Output the (x, y) coordinate of the center of the cell containing the given text.  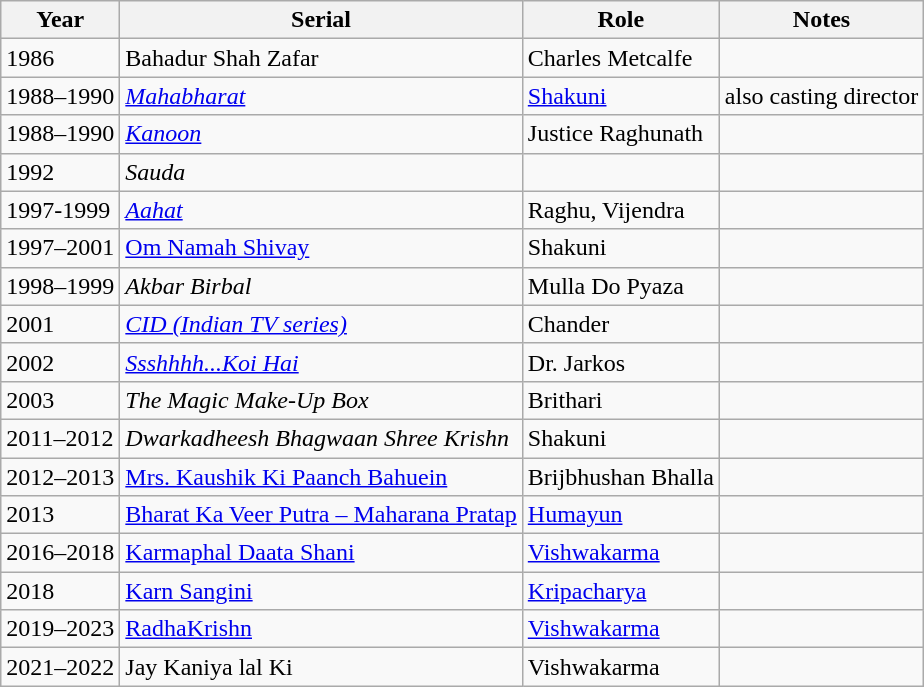
1986 (60, 58)
1997–2001 (60, 248)
2003 (60, 400)
Bahadur Shah Zafar (321, 58)
Aahat (321, 210)
Brijbhushan Bhalla (620, 477)
2012–2013 (60, 477)
Role (620, 20)
2021–2022 (60, 667)
Jay Kaniya lal Ki (321, 667)
2016–2018 (60, 553)
Mahabharat (321, 96)
Om Namah Shivay (321, 248)
Notes (821, 20)
RadhaKrishn (321, 629)
Serial (321, 20)
1998–1999 (60, 286)
Chander (620, 324)
Raghu, Vijendra (620, 210)
Bharat Ka Veer Putra – Maharana Pratap (321, 515)
Justice Raghunath (620, 134)
Charles Metcalfe (620, 58)
Year (60, 20)
Mrs. Kaushik Ki Paanch Bahuein (321, 477)
CID (Indian TV series) (321, 324)
Dr. Jarkos (620, 362)
Kripacharya (620, 591)
Sauda (321, 172)
Karmaphal Daata Shani (321, 553)
also casting director (821, 96)
Brithari (620, 400)
2001 (60, 324)
2011–2012 (60, 438)
Kanoon (321, 134)
2018 (60, 591)
Dwarkadheesh Bhagwaan Shree Krishn (321, 438)
1992 (60, 172)
Humayun (620, 515)
The Magic Make-Up Box (321, 400)
Ssshhhh...Koi Hai (321, 362)
Akbar Birbal (321, 286)
Mulla Do Pyaza (620, 286)
2019–2023 (60, 629)
1997-1999 (60, 210)
Karn Sangini (321, 591)
2013 (60, 515)
2002 (60, 362)
